Scan for the cell matching the given text and deliver its (X, Y) coordinate at center. 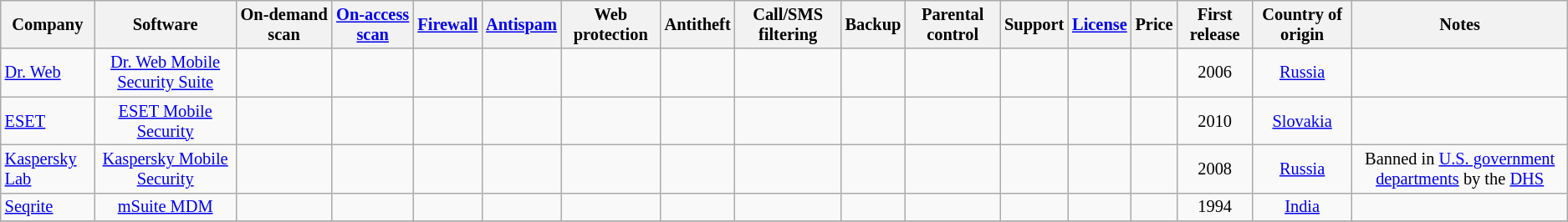
Support (1034, 24)
ESET (48, 121)
Kaspersky Lab (48, 169)
2008 (1214, 169)
Seqrite (48, 207)
mSuite MDM (166, 207)
1994 (1214, 207)
Backup (873, 24)
2010 (1214, 121)
Dr. Web (48, 73)
Slovakia (1303, 121)
Antitheft (697, 24)
2006 (1214, 73)
Software (166, 24)
On-demand scan (284, 24)
Web protection (610, 24)
Banned in U.S. government departments by the DHS (1459, 169)
Antispam (522, 24)
Notes (1459, 24)
Firewall (447, 24)
First release (1214, 24)
Kaspersky Mobile Security (166, 169)
ESET Mobile Security (166, 121)
Country of origin (1303, 24)
India (1303, 207)
Dr. Web Mobile Security Suite (166, 73)
Call/SMS filtering (788, 24)
On-access scan (373, 24)
Company (48, 24)
Price (1154, 24)
Parental control (953, 24)
License (1099, 24)
